Return the (X, Y) coordinate for the center point of the cell that contains the specified text.  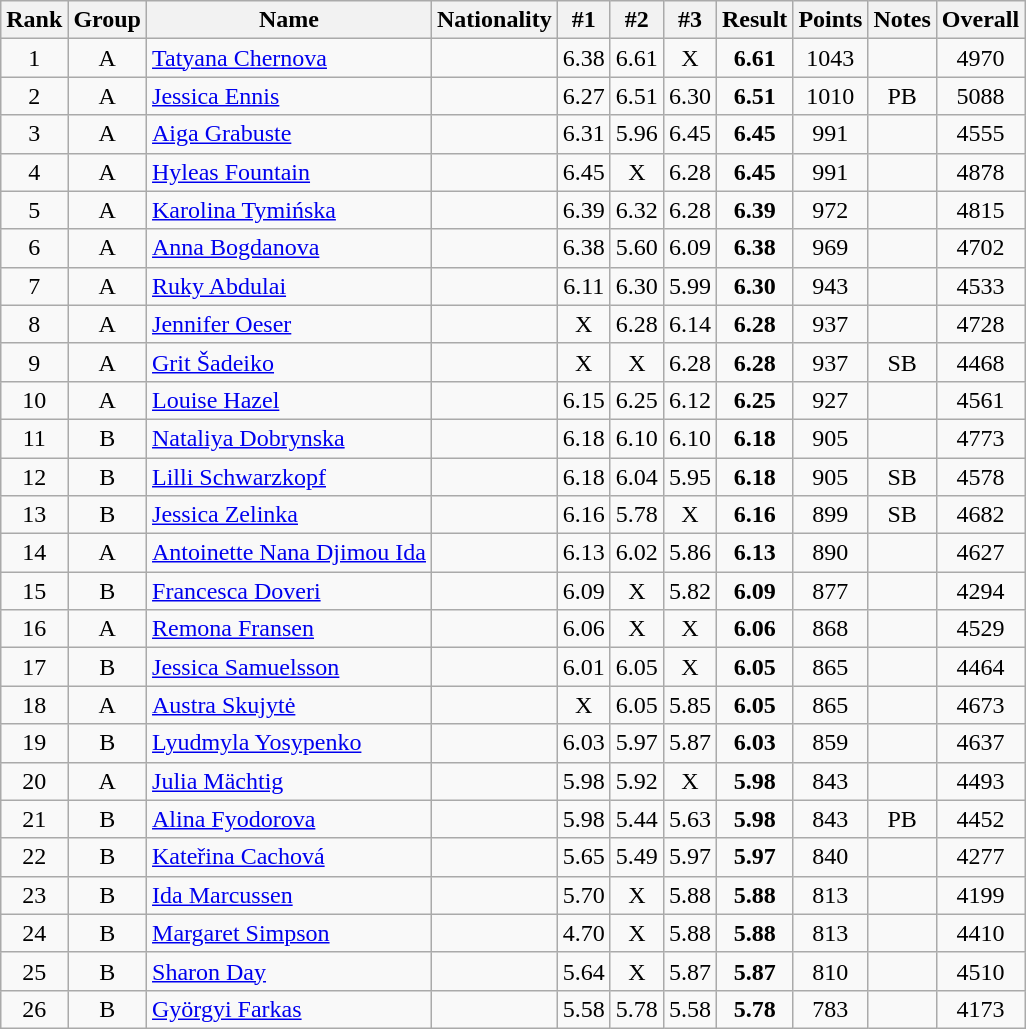
4728 (980, 324)
Lyudmyla Yosypenko (290, 743)
5.65 (584, 857)
#1 (584, 20)
5088 (980, 96)
5.64 (584, 971)
877 (830, 591)
Hyleas Fountain (290, 172)
4878 (980, 172)
1043 (830, 58)
Rank (34, 20)
20 (34, 781)
6.02 (636, 553)
7 (34, 286)
Györgyi Farkas (290, 1009)
927 (830, 400)
Jessica Samuelsson (290, 667)
6.14 (690, 324)
Remona Fransen (290, 629)
Ruky Abdulai (290, 286)
4493 (980, 781)
Alina Fyodorova (290, 819)
Name (290, 20)
5.92 (636, 781)
5.44 (636, 819)
22 (34, 857)
23 (34, 895)
4673 (980, 705)
Austra Skujytė (290, 705)
Kateřina Cachová (290, 857)
969 (830, 248)
#3 (690, 20)
17 (34, 667)
Group (108, 20)
4173 (980, 1009)
4773 (980, 438)
26 (34, 1009)
Notes (902, 20)
5.99 (690, 286)
1010 (830, 96)
25 (34, 971)
3 (34, 134)
4682 (980, 515)
9 (34, 362)
6.01 (584, 667)
4294 (980, 591)
5.63 (690, 819)
899 (830, 515)
10 (34, 400)
6.15 (584, 400)
Aiga Grabuste (290, 134)
4533 (980, 286)
18 (34, 705)
Ida Marcussen (290, 895)
#2 (636, 20)
2 (34, 96)
4 (34, 172)
4452 (980, 819)
Nationality (495, 20)
13 (34, 515)
Tatyana Chernova (290, 58)
4578 (980, 477)
6.32 (636, 210)
859 (830, 743)
4815 (980, 210)
943 (830, 286)
16 (34, 629)
4637 (980, 743)
6.12 (690, 400)
4555 (980, 134)
21 (34, 819)
Lilli Schwarzkopf (290, 477)
4529 (980, 629)
12 (34, 477)
4464 (980, 667)
5.60 (636, 248)
Overall (980, 20)
Jessica Zelinka (290, 515)
4510 (980, 971)
5.86 (690, 553)
Margaret Simpson (290, 933)
6.27 (584, 96)
868 (830, 629)
5.95 (690, 477)
24 (34, 933)
Julia Mächtig (290, 781)
Jennifer Oeser (290, 324)
4277 (980, 857)
4561 (980, 400)
5.96 (636, 134)
11 (34, 438)
6 (34, 248)
4410 (980, 933)
Nataliya Dobrynska (290, 438)
15 (34, 591)
4.70 (584, 933)
4199 (980, 895)
Grit Šadeiko (290, 362)
5.82 (690, 591)
972 (830, 210)
Francesca Doveri (290, 591)
19 (34, 743)
5.85 (690, 705)
840 (830, 857)
4627 (980, 553)
6.11 (584, 286)
8 (34, 324)
Louise Hazel (290, 400)
5 (34, 210)
Points (830, 20)
6.04 (636, 477)
1 (34, 58)
4468 (980, 362)
Result (754, 20)
Antoinette Nana Djimou Ida (290, 553)
Karolina Tymińska (290, 210)
810 (830, 971)
14 (34, 553)
783 (830, 1009)
Jessica Ennis (290, 96)
890 (830, 553)
Sharon Day (290, 971)
6.31 (584, 134)
4702 (980, 248)
5.70 (584, 895)
4970 (980, 58)
5.49 (636, 857)
Anna Bogdanova (290, 248)
